From the cell containing the given text, extract its center point as [X, Y] coordinate. 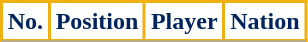
Position [96, 22]
Player [184, 22]
Nation [265, 22]
No. [26, 22]
